Return [x, y] of the center of cell containing provided text 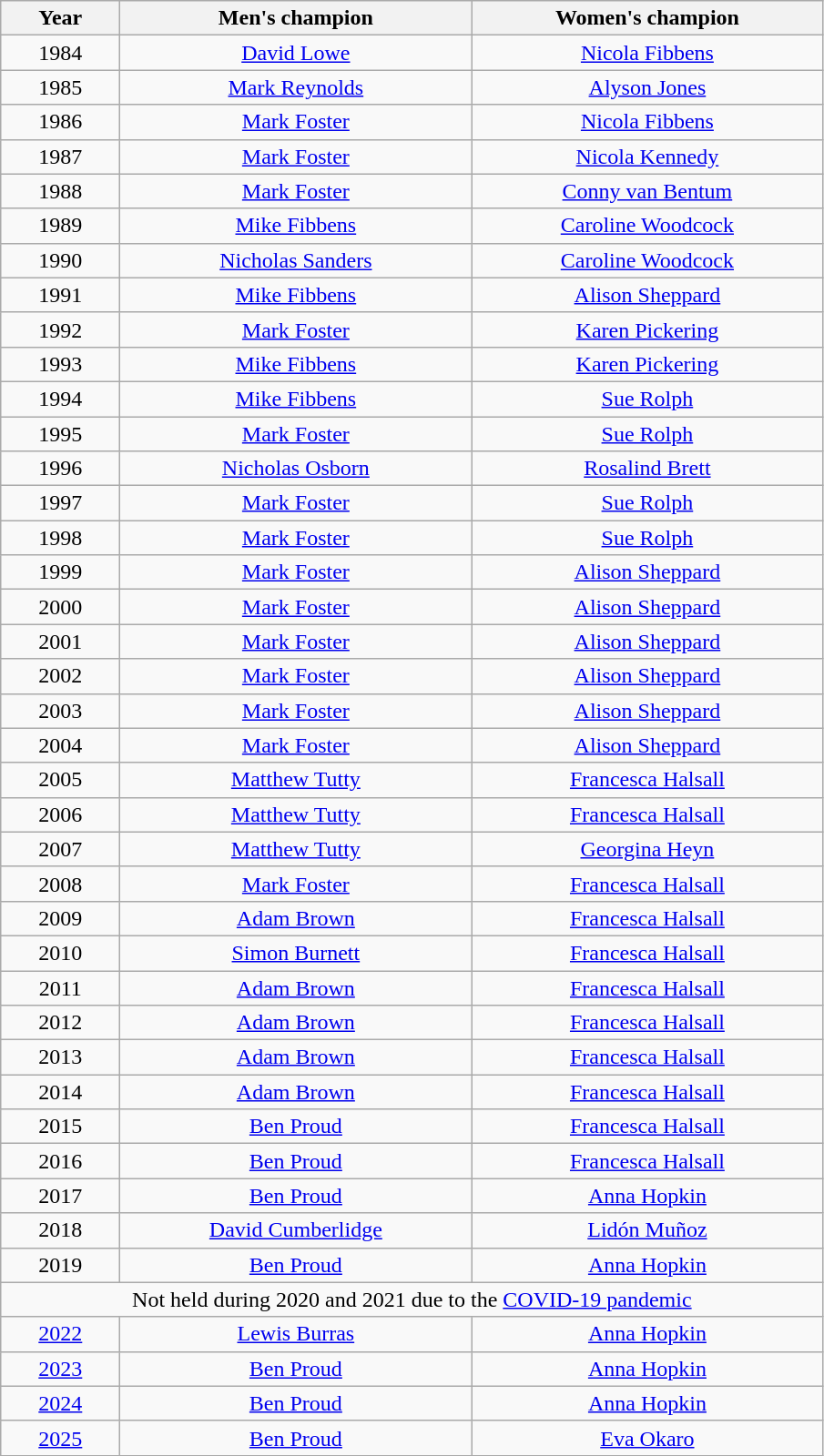
1988 [60, 191]
Women's champion [647, 18]
2009 [60, 918]
Rosalind Brett [647, 469]
1984 [60, 53]
2011 [60, 987]
2016 [60, 1161]
2015 [60, 1127]
2018 [60, 1230]
Lewis Burras [296, 1334]
Men's champion [296, 18]
2024 [60, 1403]
2002 [60, 676]
1995 [60, 434]
2019 [60, 1265]
Eva Okaro [647, 1438]
Lidón Muñoz [647, 1230]
1992 [60, 329]
Conny van Bentum [647, 191]
2022 [60, 1334]
2017 [60, 1196]
2007 [60, 849]
1989 [60, 226]
Year [60, 18]
1997 [60, 503]
Nicola Kennedy [647, 157]
1985 [60, 87]
2010 [60, 953]
1987 [60, 157]
1990 [60, 260]
2006 [60, 814]
Nicholas Osborn [296, 469]
2025 [60, 1438]
David Lowe [296, 53]
1998 [60, 538]
1999 [60, 572]
2000 [60, 607]
1994 [60, 399]
1993 [60, 364]
2003 [60, 711]
2012 [60, 1023]
2013 [60, 1057]
1991 [60, 295]
Mark Reynolds [296, 87]
Alyson Jones [647, 87]
David Cumberlidge [296, 1230]
2023 [60, 1369]
2004 [60, 745]
Georgina Heyn [647, 849]
2008 [60, 884]
2014 [60, 1092]
2005 [60, 780]
2001 [60, 642]
1996 [60, 469]
Simon Burnett [296, 953]
1986 [60, 122]
Nicholas Sanders [296, 260]
Not held during 2020 and 2021 due to the COVID-19 pandemic [412, 1299]
